Return the (X, Y) coordinate for the center point of the cell that contains the specified text.  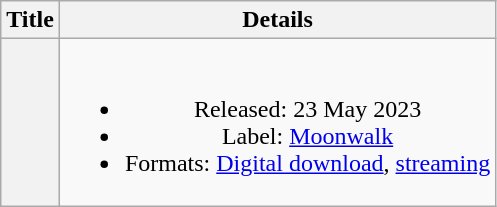
Released: 23 May 2023Label: MoonwalkFormats: Digital download, streaming (277, 122)
Title (30, 20)
Details (277, 20)
